Output the (x, y) coordinate of the center of the cell containing the given text.  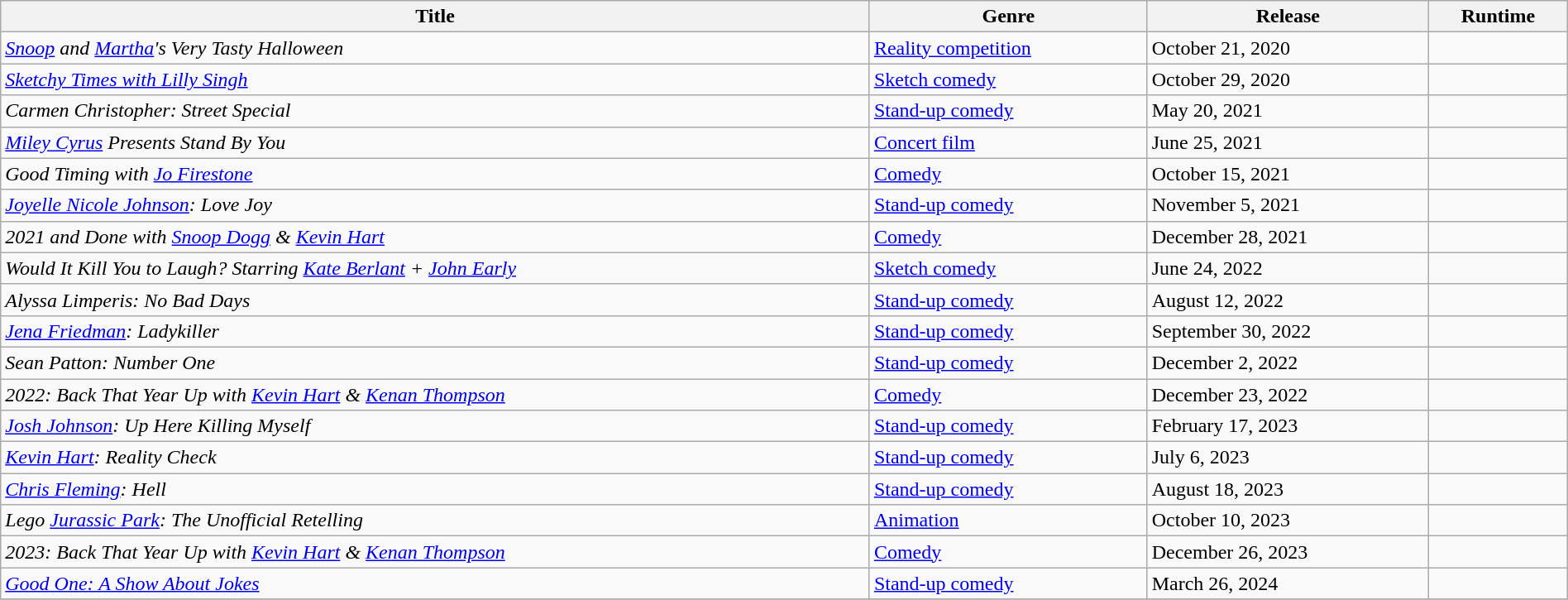
2022: Back That Year Up with Kevin Hart & Kenan Thompson (435, 395)
December 28, 2021 (1288, 237)
June 25, 2021 (1288, 142)
December 2, 2022 (1288, 362)
December 26, 2023 (1288, 552)
Miley Cyrus Presents Stand By You (435, 142)
October 29, 2020 (1288, 79)
Sean Patton: Number One (435, 362)
2021 and Done with Snoop Dogg & Kevin Hart (435, 237)
Carmen Christopher: Street Special (435, 111)
October 21, 2020 (1288, 48)
August 12, 2022 (1288, 300)
September 30, 2022 (1288, 331)
May 20, 2021 (1288, 111)
March 26, 2024 (1288, 583)
Alyssa Limperis: No Bad Days (435, 300)
Good Timing with Jo Firestone (435, 174)
October 15, 2021 (1288, 174)
Lego Jurassic Park: The Unofficial Retelling (435, 521)
August 18, 2023 (1288, 489)
Concert film (1008, 142)
Animation (1008, 521)
November 5, 2021 (1288, 205)
Reality competition (1008, 48)
Kevin Hart: Reality Check (435, 458)
Snoop and Martha's Very Tasty Halloween (435, 48)
Release (1288, 17)
July 6, 2023 (1288, 458)
October 10, 2023 (1288, 521)
Chris Fleming: Hell (435, 489)
Would It Kill You to Laugh? Starring Kate Berlant + John Early (435, 268)
Jena Friedman: Ladykiller (435, 331)
June 24, 2022 (1288, 268)
Joyelle Nicole Johnson: Love Joy (435, 205)
Runtime (1498, 17)
2023: Back That Year Up with Kevin Hart & Kenan Thompson (435, 552)
Genre (1008, 17)
February 17, 2023 (1288, 426)
December 23, 2022 (1288, 395)
Sketchy Times with Lilly Singh (435, 79)
Josh Johnson: Up Here Killing Myself (435, 426)
Good One: A Show About Jokes (435, 583)
Title (435, 17)
